Search for the cell housing the specified text and yield its [X, Y] center coordinate. 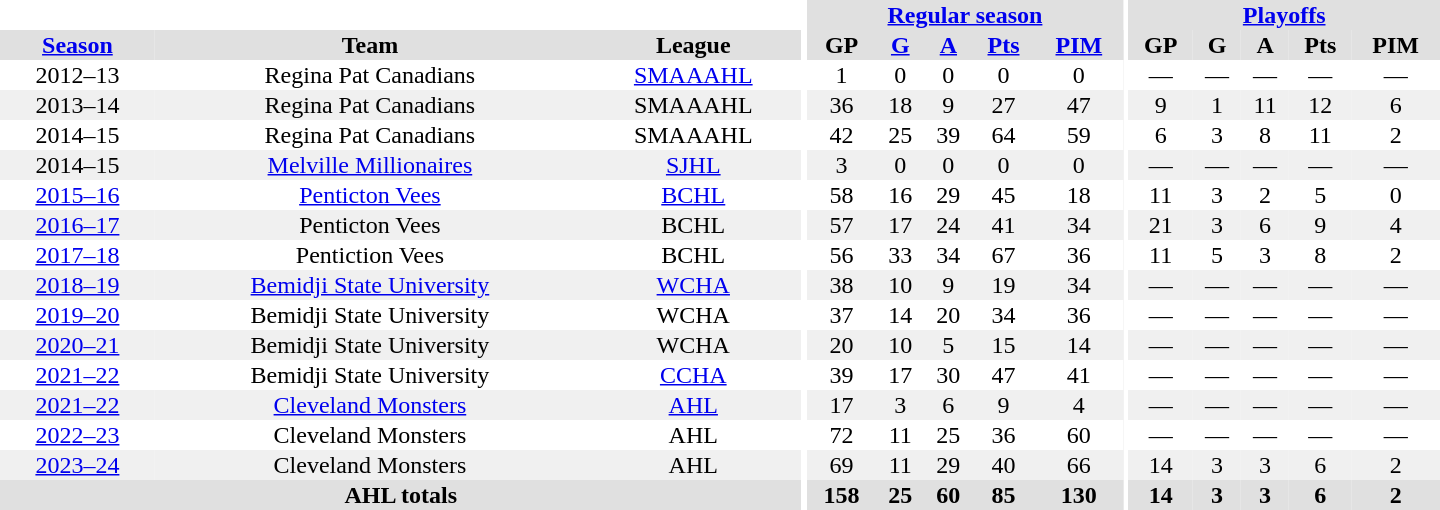
66 [1079, 465]
CCHA [694, 375]
33 [900, 255]
58 [842, 195]
Regular season [965, 15]
2013–14 [78, 105]
40 [1003, 465]
Season [78, 45]
64 [1003, 135]
38 [842, 285]
Melville Millionaires [370, 165]
2015–16 [78, 195]
27 [1003, 105]
42 [842, 135]
85 [1003, 495]
SJHL [694, 165]
16 [900, 195]
2022–23 [78, 435]
Playoffs [1284, 15]
15 [1003, 345]
2017–18 [78, 255]
30 [948, 375]
21 [1160, 225]
2023–24 [78, 465]
AHL totals [401, 495]
12 [1320, 105]
2019–20 [78, 315]
2018–19 [78, 285]
45 [1003, 195]
67 [1003, 255]
2016–17 [78, 225]
158 [842, 495]
56 [842, 255]
57 [842, 225]
Pentiction Vees [370, 255]
League [694, 45]
24 [948, 225]
2020–21 [78, 345]
59 [1079, 135]
2012–13 [78, 75]
19 [1003, 285]
130 [1079, 495]
Team [370, 45]
37 [842, 315]
72 [842, 435]
69 [842, 465]
